Scan for the cell matching the given text and deliver its (x, y) coordinate at center. 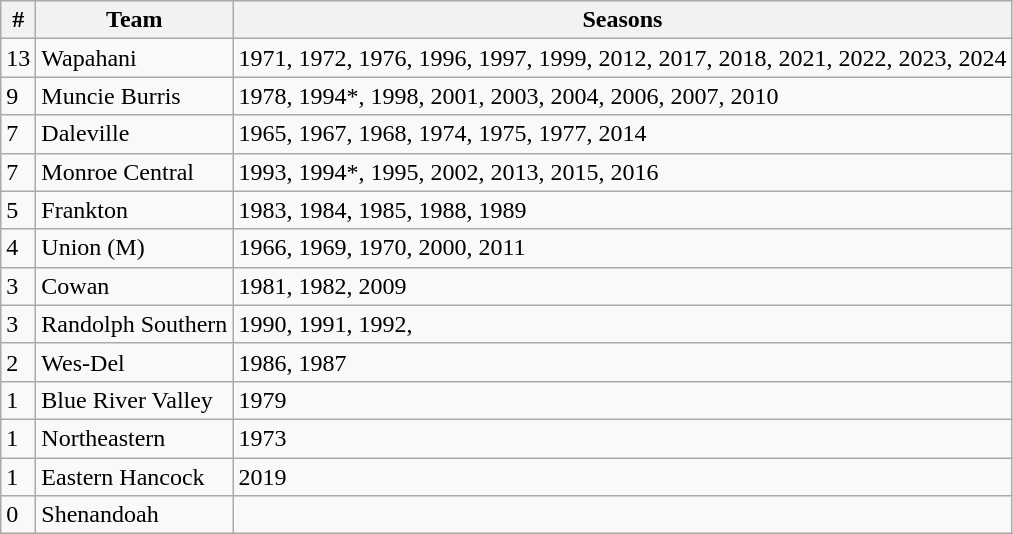
0 (18, 515)
1978, 1994*, 1998, 2001, 2003, 2004, 2006, 2007, 2010 (622, 96)
Randolph Southern (134, 324)
Wapahani (134, 58)
1981, 1982, 2009 (622, 286)
5 (18, 210)
Monroe Central (134, 172)
2 (18, 362)
Union (M) (134, 248)
1966, 1969, 1970, 2000, 2011 (622, 248)
Team (134, 20)
1990, 1991, 1992, (622, 324)
Shenandoah (134, 515)
1979 (622, 400)
1971, 1972, 1976, 1996, 1997, 1999, 2012, 2017, 2018, 2021, 2022, 2023, 2024 (622, 58)
Wes-Del (134, 362)
Blue River Valley (134, 400)
Frankton (134, 210)
Daleville (134, 134)
Seasons (622, 20)
1986, 1987 (622, 362)
1983, 1984, 1985, 1988, 1989 (622, 210)
13 (18, 58)
9 (18, 96)
4 (18, 248)
Muncie Burris (134, 96)
1965, 1967, 1968, 1974, 1975, 1977, 2014 (622, 134)
Eastern Hancock (134, 477)
Cowan (134, 286)
2019 (622, 477)
1993, 1994*, 1995, 2002, 2013, 2015, 2016 (622, 172)
Northeastern (134, 438)
1973 (622, 438)
# (18, 20)
